Find where the given text appears and provide that cell's center as (x, y) coordinate. 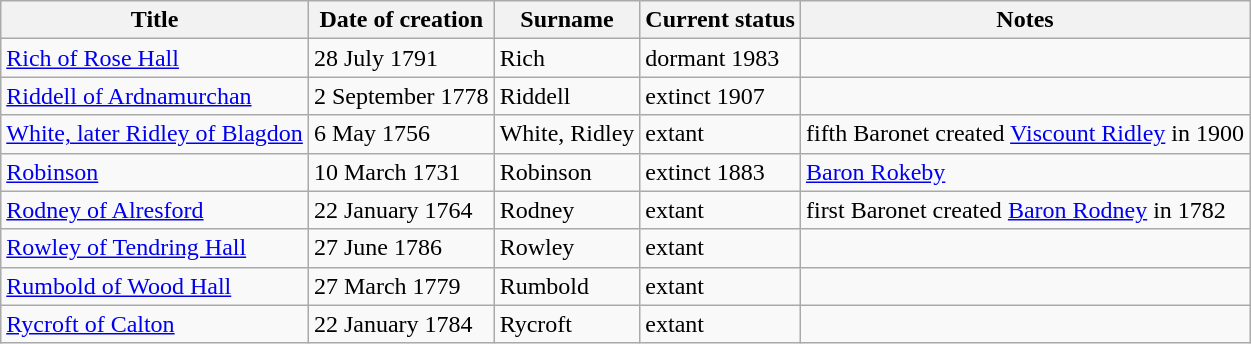
Notes (1024, 20)
fifth Baronet created Viscount Ridley in 1900 (1024, 134)
27 March 1779 (401, 286)
Rowley (567, 248)
Surname (567, 20)
10 March 1731 (401, 172)
Rich of Rose Hall (155, 58)
Rycroft of Calton (155, 324)
Rumbold of Wood Hall (155, 286)
extinct 1883 (720, 172)
27 June 1786 (401, 248)
extinct 1907 (720, 96)
Riddell of Ardnamurchan (155, 96)
Current status (720, 20)
Rodney (567, 210)
Rodney of Alresford (155, 210)
Rumbold (567, 286)
Riddell (567, 96)
White, later Ridley of Blagdon (155, 134)
22 January 1764 (401, 210)
Rycroft (567, 324)
first Baronet created Baron Rodney in 1782 (1024, 210)
Title (155, 20)
White, Ridley (567, 134)
2 September 1778 (401, 96)
Baron Rokeby (1024, 172)
dormant 1983 (720, 58)
28 July 1791 (401, 58)
6 May 1756 (401, 134)
Date of creation (401, 20)
Rich (567, 58)
Rowley of Tendring Hall (155, 248)
22 January 1784 (401, 324)
